Scan for the cell matching the given text and deliver its [X, Y] coordinate at center. 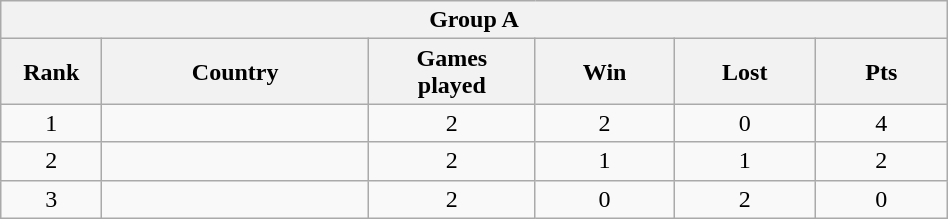
Games played [452, 72]
Group A [474, 20]
Win [604, 72]
3 [52, 199]
Lost [744, 72]
4 [881, 123]
Country [236, 72]
Rank [52, 72]
Pts [881, 72]
